Identify which cell holds the provided text, then report its [x, y] central coordinate. 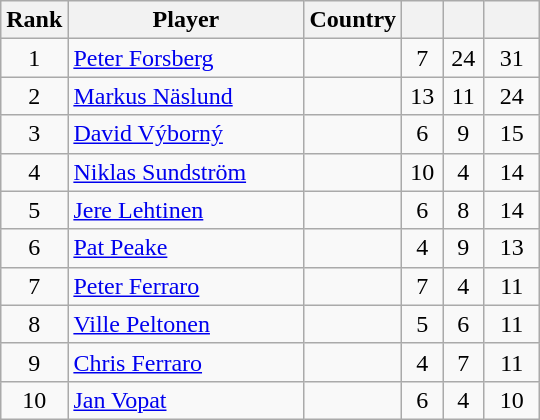
Jan Vopat [186, 400]
Jere Lehtinen [186, 210]
Chris Ferraro [186, 362]
Niklas Sundström [186, 172]
Ville Peltonen [186, 324]
2 [34, 96]
Markus Näslund [186, 96]
Player [186, 20]
Peter Ferraro [186, 286]
Pat Peake [186, 248]
Country [353, 20]
David Výborný [186, 134]
1 [34, 58]
3 [34, 134]
Peter Forsberg [186, 58]
Rank [34, 20]
31 [512, 58]
15 [512, 134]
